Extract the [X, Y] coordinate from the center of the cell holding the provided text.  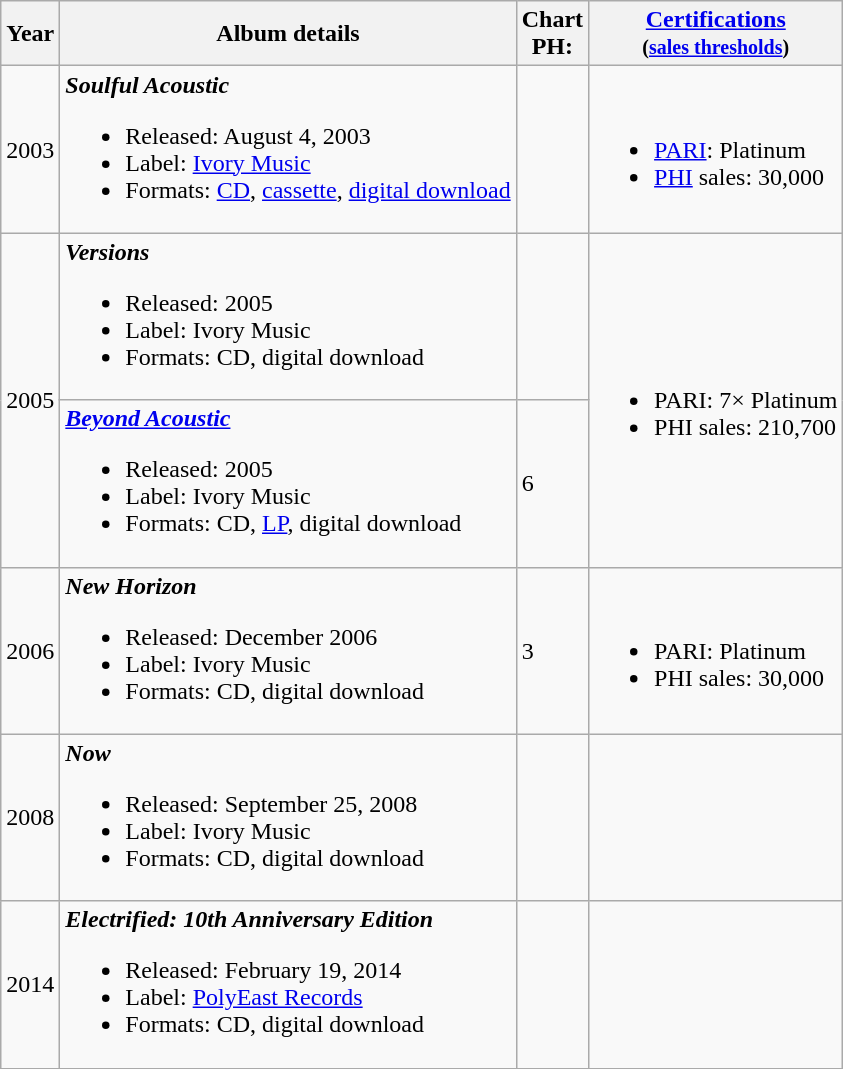
Electrified: 10th Anniversary EditionReleased: February 19, 2014Label: PolyEast RecordsFormats: CD, digital download [288, 984]
2006 [30, 650]
Album details [288, 34]
New HorizonReleased: December 2006Label: Ivory MusicFormats: CD, digital download [288, 650]
PARI: 7× PlatinumPHI sales: 210,700 [716, 400]
3 [552, 650]
6 [552, 484]
Beyond AcousticReleased: 2005Label: Ivory MusicFormats: CD, LP, digital download [288, 484]
2014 [30, 984]
2008 [30, 818]
ChartPH: [552, 34]
NowReleased: September 25, 2008Label: Ivory MusicFormats: CD, digital download [288, 818]
2005 [30, 400]
VersionsReleased: 2005Label: Ivory MusicFormats: CD, digital download [288, 316]
Certifications(sales thresholds) [716, 34]
Year [30, 34]
2003 [30, 150]
Soulful AcousticReleased: August 4, 2003Label: Ivory MusicFormats: CD, cassette, digital download [288, 150]
